Return the (x, y) coordinate for the center point of the cell that contains the specified text.  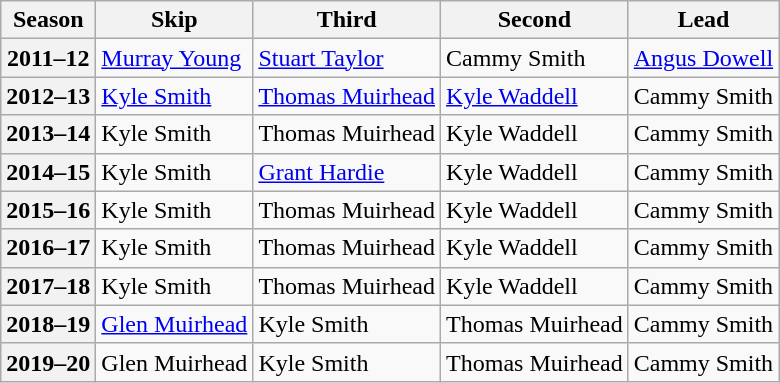
2011–12 (48, 58)
Grant Hardie (347, 172)
2015–16 (48, 210)
Skip (174, 20)
Angus Dowell (703, 58)
2016–17 (48, 248)
2012–13 (48, 96)
2018–19 (48, 324)
Third (347, 20)
Lead (703, 20)
Second (535, 20)
Season (48, 20)
2013–14 (48, 134)
2014–15 (48, 172)
2019–20 (48, 362)
Stuart Taylor (347, 58)
Murray Young (174, 58)
2017–18 (48, 286)
